Pinpoint the cell where the given text exists, returning its (x, y) midpoint coordinate. 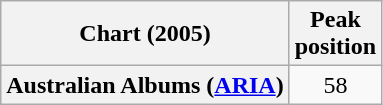
Australian Albums (ARIA) (145, 85)
58 (335, 85)
Peakposition (335, 34)
Chart (2005) (145, 34)
